Search for the cell housing the specified text and yield its [x, y] center coordinate. 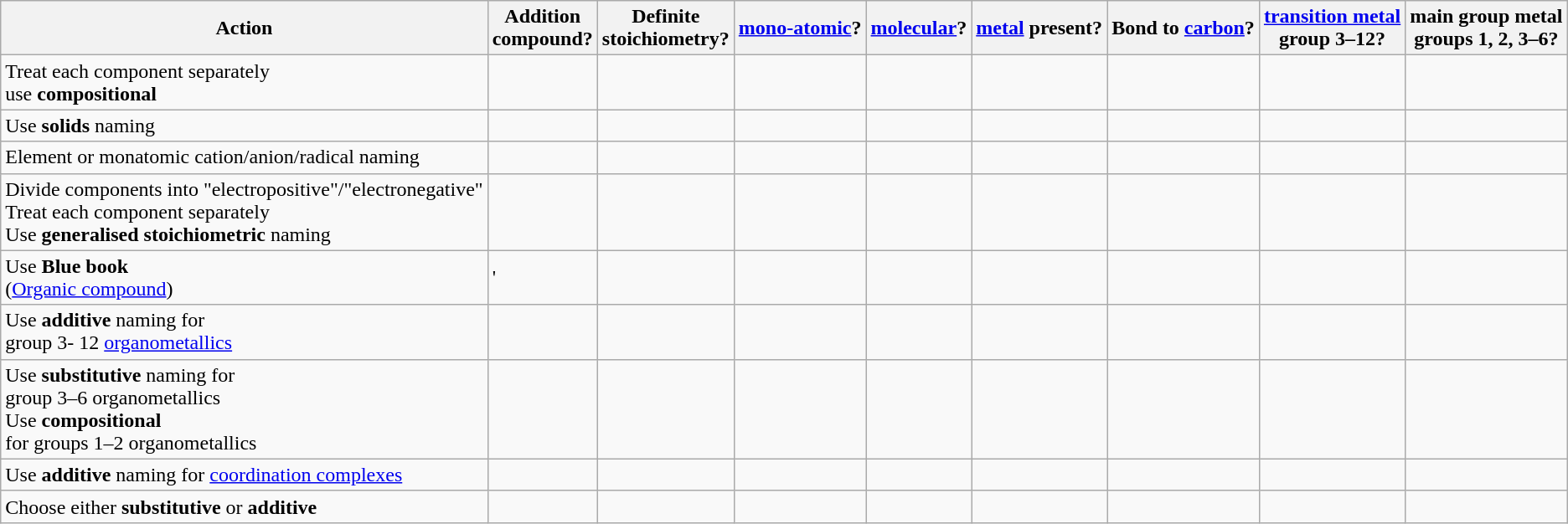
Element or monatomic cation/anion/radical naming [245, 157]
Action [245, 28]
main group metalgroups 1, 2, 3–6? [1486, 28]
Treat each component separatelyuse compositional [245, 82]
' [543, 278]
mono-atomic? [800, 28]
Use additive naming forgroup 3- 12 organometallics [245, 331]
molecular? [919, 28]
Use solids naming [245, 126]
Choose either substitutive or additive [245, 506]
Use substitutive naming forgroup 3–6 organometallicsUse compositionalfor groups 1–2 organometallics [245, 408]
Additioncompound? [543, 28]
Bond to carbon? [1184, 28]
Use Blue book(Organic compound) [245, 278]
transition metalgroup 3–12? [1332, 28]
Divide components into "electropositive"/"electronegative"Treat each component separatelyUse generalised stoichiometric naming [245, 212]
Use additive naming for coordination complexes [245, 475]
metal present? [1039, 28]
Definitestoichiometry? [665, 28]
